Provide the (x, y) coordinate of the cell's center where the given text is located.  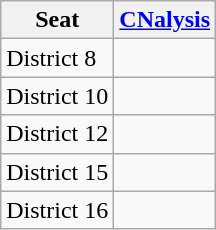
District 8 (58, 58)
CNalysis (165, 20)
Seat (58, 20)
District 12 (58, 134)
District 16 (58, 210)
District 15 (58, 172)
District 10 (58, 96)
